Pinpoint the cell where the given text exists, returning its [x, y] midpoint coordinate. 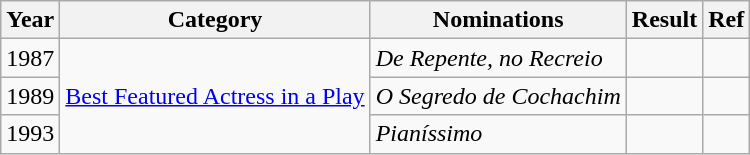
Ref [726, 20]
Best Featured Actress in a Play [215, 96]
1987 [30, 58]
1989 [30, 96]
De Repente, no Recreio [498, 58]
1993 [30, 134]
Category [215, 20]
Year [30, 20]
Result [664, 20]
Nominations [498, 20]
O Segredo de Cochachim [498, 96]
Pianíssimo [498, 134]
